For the text-containing cell, return its midpoint in [X, Y] coordinate format. 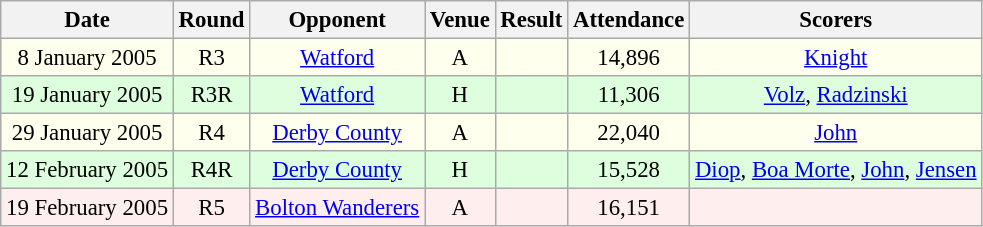
29 January 2005 [88, 133]
Round [211, 20]
Venue [460, 20]
Bolton Wanderers [338, 208]
16,151 [629, 208]
Diop, Boa Morte, John, Jensen [836, 170]
22,040 [629, 133]
Attendance [629, 20]
R4R [211, 170]
R5 [211, 208]
15,528 [629, 170]
11,306 [629, 95]
R3R [211, 95]
R3 [211, 58]
Result [532, 20]
R4 [211, 133]
19 January 2005 [88, 95]
Opponent [338, 20]
Volz, Radzinski [836, 95]
14,896 [629, 58]
John [836, 133]
8 January 2005 [88, 58]
Knight [836, 58]
12 February 2005 [88, 170]
Scorers [836, 20]
Date [88, 20]
19 February 2005 [88, 208]
